Determine the (x, y) coordinate at the center of the cell enclosing the given text.  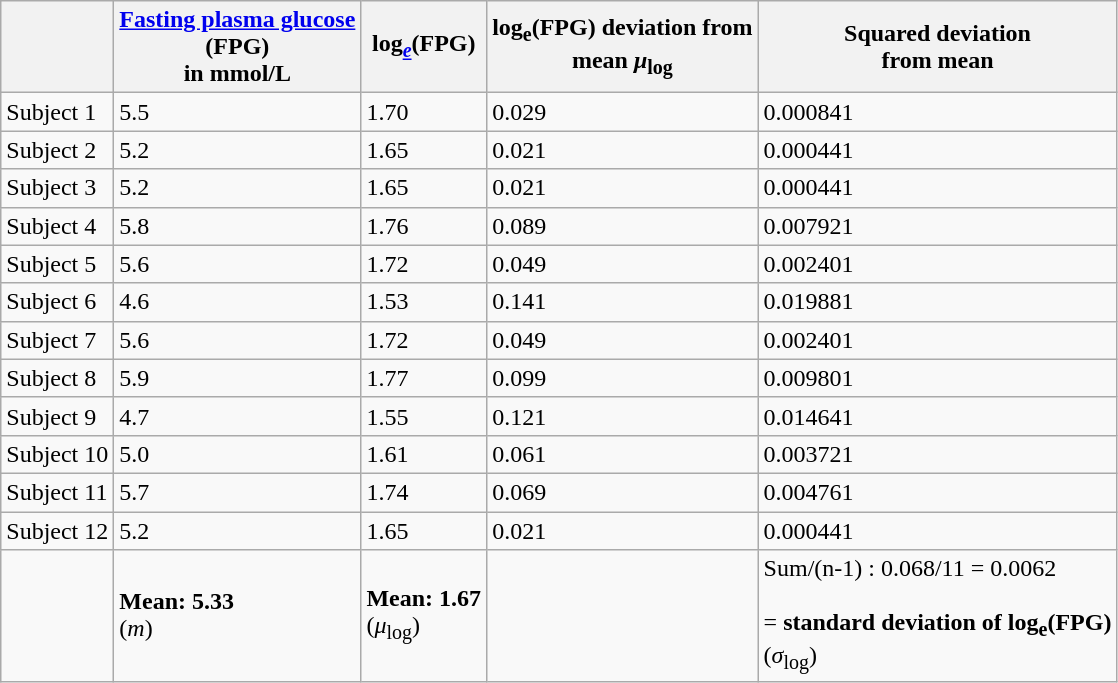
0.019881 (938, 302)
1.53 (424, 302)
Subject 10 (58, 454)
0.141 (622, 302)
0.009801 (938, 378)
Subject 12 (58, 531)
5.0 (238, 454)
Mean: 1.67 (μlog) (424, 616)
Subject 5 (58, 264)
Mean: 5.33 (m) (238, 616)
Squared deviationfrom mean (938, 47)
0.089 (622, 226)
1.77 (424, 378)
5.5 (238, 112)
4.6 (238, 302)
0.000841 (938, 112)
Subject 7 (58, 340)
Sum/(n-1) : 0.068/11 = 0.0062 = standard deviation of loge(FPG) (σlog) (938, 616)
0.007921 (938, 226)
0.069 (622, 492)
0.099 (622, 378)
0.029 (622, 112)
1.76 (424, 226)
5.7 (238, 492)
Subject 9 (58, 416)
0.121 (622, 416)
5.8 (238, 226)
0.004761 (938, 492)
Subject 11 (58, 492)
1.70 (424, 112)
Subject 4 (58, 226)
Subject 8 (58, 378)
1.61 (424, 454)
0.014641 (938, 416)
Subject 6 (58, 302)
4.7 (238, 416)
0.003721 (938, 454)
Subject 1 (58, 112)
1.74 (424, 492)
Subject 2 (58, 150)
5.9 (238, 378)
loge(FPG) deviation from mean μlog (622, 47)
Fasting plasma glucose (FPG) in mmol/L (238, 47)
0.061 (622, 454)
1.55 (424, 416)
Subject 3 (58, 188)
loge(FPG) (424, 47)
